Detect which cell encompasses the target text, then output its [X, Y] center coordinate. 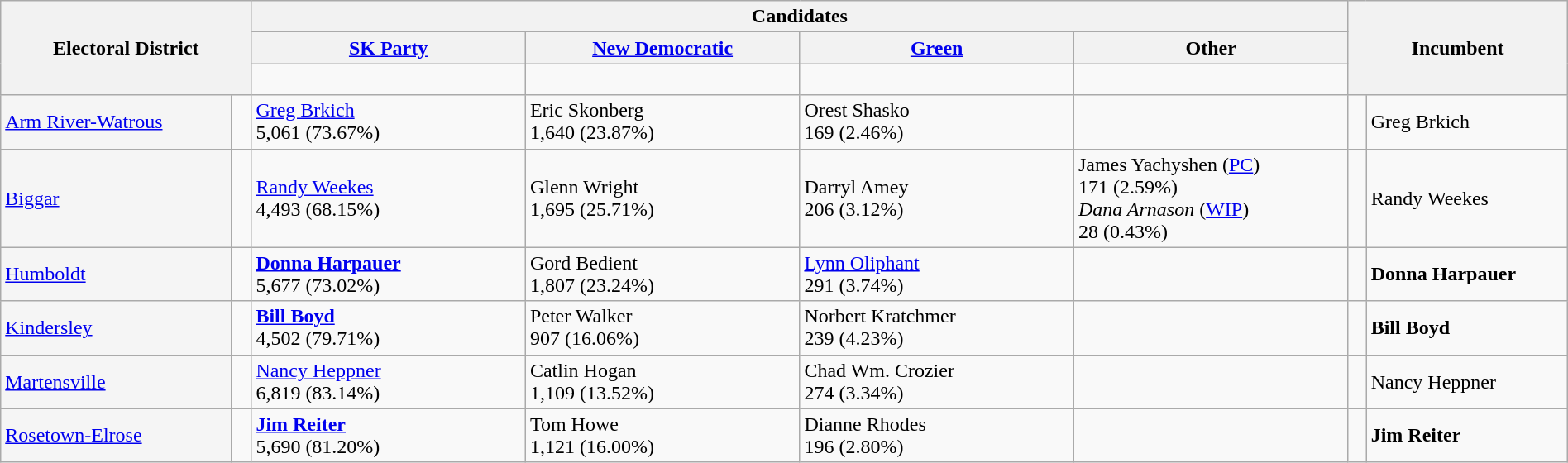
Chad Wm. Crozier 274 (3.34%) [937, 382]
Greg Brkich 5,061 (73.67%) [389, 122]
Donna Harpauer [1467, 274]
Tom Howe 1,121 (16.00%) [662, 435]
Electoral District [126, 48]
Green [937, 48]
Peter Walker 907 (16.06%) [662, 327]
Lynn Oliphant 291 (3.74%) [937, 274]
James Yachyshen (PC)171 (2.59%)Dana Arnason (WIP)28 (0.43%) [1211, 198]
Humboldt [116, 274]
Nancy Heppner 6,819 (83.14%) [389, 382]
Greg Brkich [1467, 122]
Bill Boyd 4,502 (79.71%) [389, 327]
Norbert Kratchmer 239 (4.23%) [937, 327]
Randy Weekes [1467, 198]
Nancy Heppner [1467, 382]
Incumbent [1457, 48]
Dianne Rhodes 196 (2.80%) [937, 435]
Jim Reiter [1467, 435]
Martensville [116, 382]
New Democratic [662, 48]
Rosetown-Elrose [116, 435]
Candidates [800, 17]
Randy Weekes 4,493 (68.15%) [389, 198]
Orest Shasko 169 (2.46%) [937, 122]
Gord Bedient 1,807 (23.24%) [662, 274]
Darryl Amey 206 (3.12%) [937, 198]
Eric Skonberg 1,640 (23.87%) [662, 122]
Glenn Wright 1,695 (25.71%) [662, 198]
SK Party [389, 48]
Arm River-Watrous [116, 122]
Donna Harpauer 5,677 (73.02%) [389, 274]
Kindersley [116, 327]
Biggar [116, 198]
Other [1211, 48]
Catlin Hogan 1,109 (13.52%) [662, 382]
Jim Reiter 5,690 (81.20%) [389, 435]
Bill Boyd [1467, 327]
